Provide the (X, Y) coordinate of the cell's center where the given text is located.  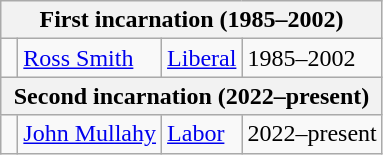
Second incarnation (2022–present) (192, 96)
Liberal (202, 58)
Labor (202, 134)
John Mullahy (90, 134)
2022–present (312, 134)
First incarnation (1985–2002) (192, 20)
1985–2002 (312, 58)
Ross Smith (90, 58)
